Return [X, Y] of the center of cell containing provided text 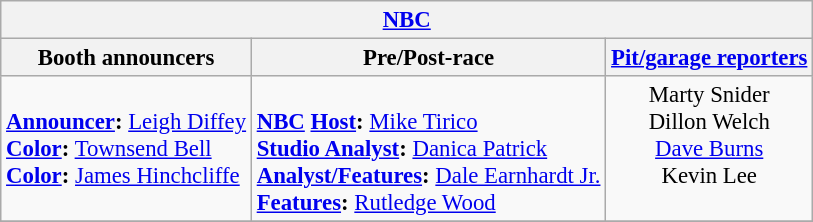
NBC Host: Mike Tirico Studio Analyst: Danica Patrick Analyst/Features: Dale Earnhardt Jr. Features: Rutledge Wood [428, 149]
Pre/Post-race [428, 58]
Booth announcers [126, 58]
Marty SniderDillon WelchDave BurnsKevin Lee [710, 149]
Announcer: Leigh Diffey Color: Townsend Bell Color: James Hinchcliffe [126, 149]
Pit/garage reporters [710, 58]
NBC [407, 20]
